Identify which cell holds the provided text, then report its (X, Y) central coordinate. 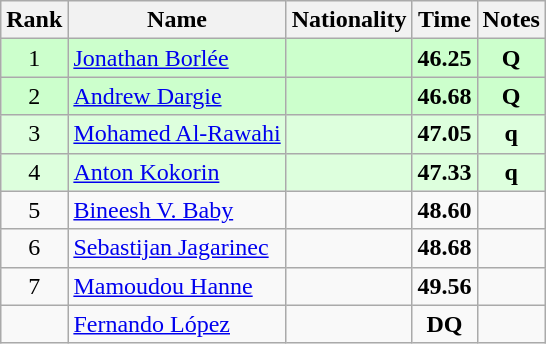
46.25 (444, 58)
Time (444, 20)
1 (34, 58)
2 (34, 96)
7 (34, 286)
Sebastijan Jagarinec (177, 248)
Name (177, 20)
6 (34, 248)
Fernando López (177, 324)
Bineesh V. Baby (177, 210)
DQ (444, 324)
47.05 (444, 134)
46.68 (444, 96)
Andrew Dargie (177, 96)
Nationality (349, 20)
48.68 (444, 248)
48.60 (444, 210)
47.33 (444, 172)
Anton Kokorin (177, 172)
Notes (511, 20)
Mohamed Al-Rawahi (177, 134)
4 (34, 172)
49.56 (444, 286)
Mamoudou Hanne (177, 286)
3 (34, 134)
Jonathan Borlée (177, 58)
Rank (34, 20)
5 (34, 210)
